Locate the cell with the specified text and output its (x, y) center coordinate. 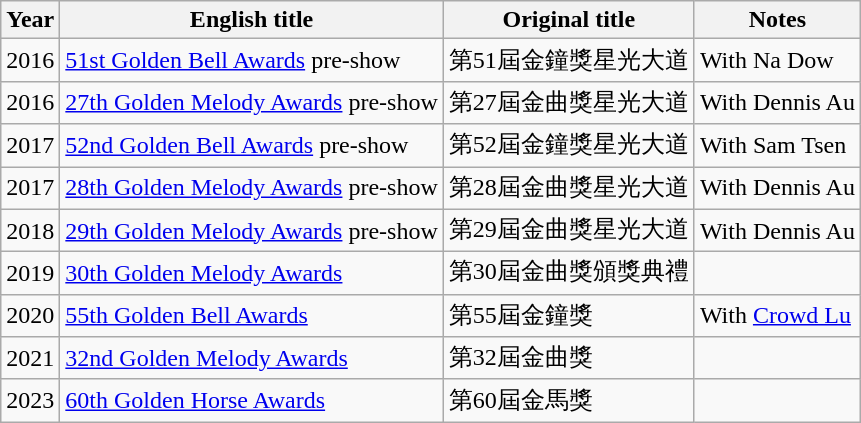
English title (252, 20)
27th Golden Melody Awards pre-show (252, 102)
52nd Golden Bell Awards pre-show (252, 146)
第27屆金曲獎星光大道 (568, 102)
With Crowd Lu (777, 316)
32nd Golden Melody Awards (252, 358)
60th Golden Horse Awards (252, 400)
第30屆金曲獎頒獎典禮 (568, 274)
Notes (777, 20)
2019 (30, 274)
第55屆金鐘獎 (568, 316)
第52屆金鐘獎星光大道 (568, 146)
Year (30, 20)
第32屆金曲獎 (568, 358)
第28屆金曲獎星光大道 (568, 188)
第51屆金鐘獎星光大道 (568, 60)
29th Golden Melody Awards pre-show (252, 230)
With Sam Tsen (777, 146)
2023 (30, 400)
2018 (30, 230)
28th Golden Melody Awards pre-show (252, 188)
Original title (568, 20)
55th Golden Bell Awards (252, 316)
30th Golden Melody Awards (252, 274)
With Na Dow (777, 60)
51st Golden Bell Awards pre-show (252, 60)
第29屆金曲獎星光大道 (568, 230)
第60屆金馬獎 (568, 400)
2021 (30, 358)
2020 (30, 316)
